Provide the (x, y) coordinate of the cell's center where the given text is located.  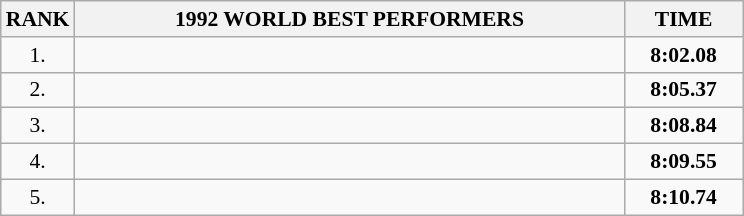
8:02.08 (684, 55)
3. (38, 126)
8:05.37 (684, 90)
5. (38, 197)
1992 WORLD BEST PERFORMERS (349, 19)
RANK (38, 19)
4. (38, 162)
8:10.74 (684, 197)
TIME (684, 19)
8:08.84 (684, 126)
8:09.55 (684, 162)
1. (38, 55)
2. (38, 90)
